From the cell containing the given text, extract its center point as [X, Y] coordinate. 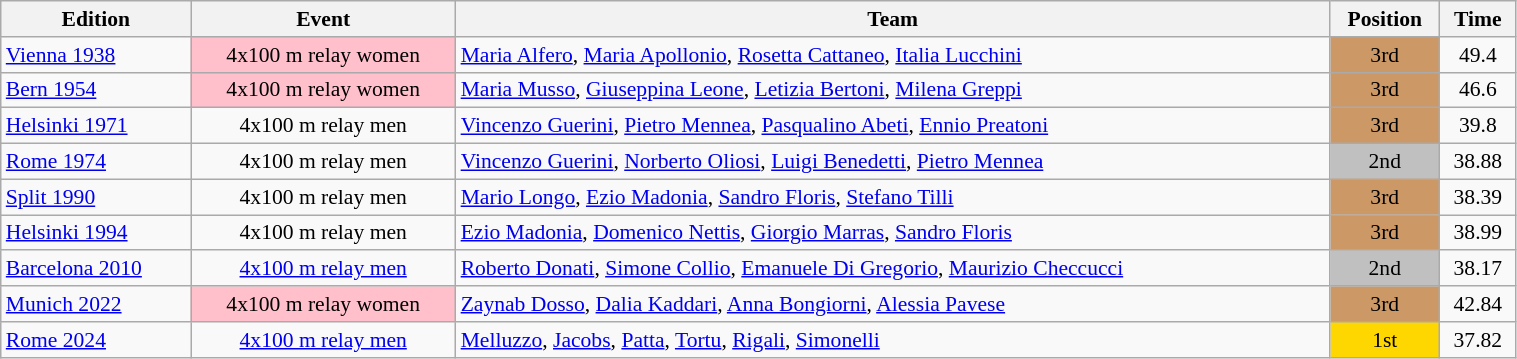
42.84 [1478, 304]
Vincenzo Guerini, Pietro Mennea, Pasqualino Abeti, Ennio Preatoni [893, 126]
46.6 [1478, 90]
Split 1990 [96, 197]
Maria Musso, Giuseppina Leone, Letizia Bertoni, Milena Greppi [893, 90]
Event [324, 19]
Zaynab Dosso, Dalia Kaddari, Anna Bongiorni, Alessia Pavese [893, 304]
Melluzzo, Jacobs, Patta, Tortu, Rigali, Simonelli [893, 340]
Ezio Madonia, Domenico Nettis, Giorgio Marras, Sandro Floris [893, 233]
Munich 2022 [96, 304]
38.39 [1478, 197]
Position [1385, 19]
Rome 2024 [96, 340]
38.88 [1478, 162]
Helsinki 1994 [96, 233]
Bern 1954 [96, 90]
38.99 [1478, 233]
Mario Longo, Ezio Madonia, Sandro Floris, Stefano Tilli [893, 197]
38.17 [1478, 269]
Helsinki 1971 [96, 126]
Roberto Donati, Simone Collio, Emanuele Di Gregorio, Maurizio Checcucci [893, 269]
Vincenzo Guerini, Norberto Oliosi, Luigi Benedetti, Pietro Mennea [893, 162]
Vienna 1938 [96, 55]
1st [1385, 340]
Barcelona 2010 [96, 269]
Time [1478, 19]
37.82 [1478, 340]
Team [893, 19]
Rome 1974 [96, 162]
49.4 [1478, 55]
Maria Alfero, Maria Apollonio, Rosetta Cattaneo, Italia Lucchini [893, 55]
Edition [96, 19]
39.8 [1478, 126]
